Determine the (X, Y) coordinate at the center of the cell enclosing the given text.  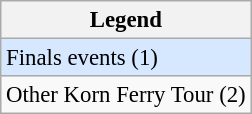
Finals events (1) (126, 58)
Legend (126, 20)
Other Korn Ferry Tour (2) (126, 95)
